Search for the cell housing the specified text and yield its [X, Y] center coordinate. 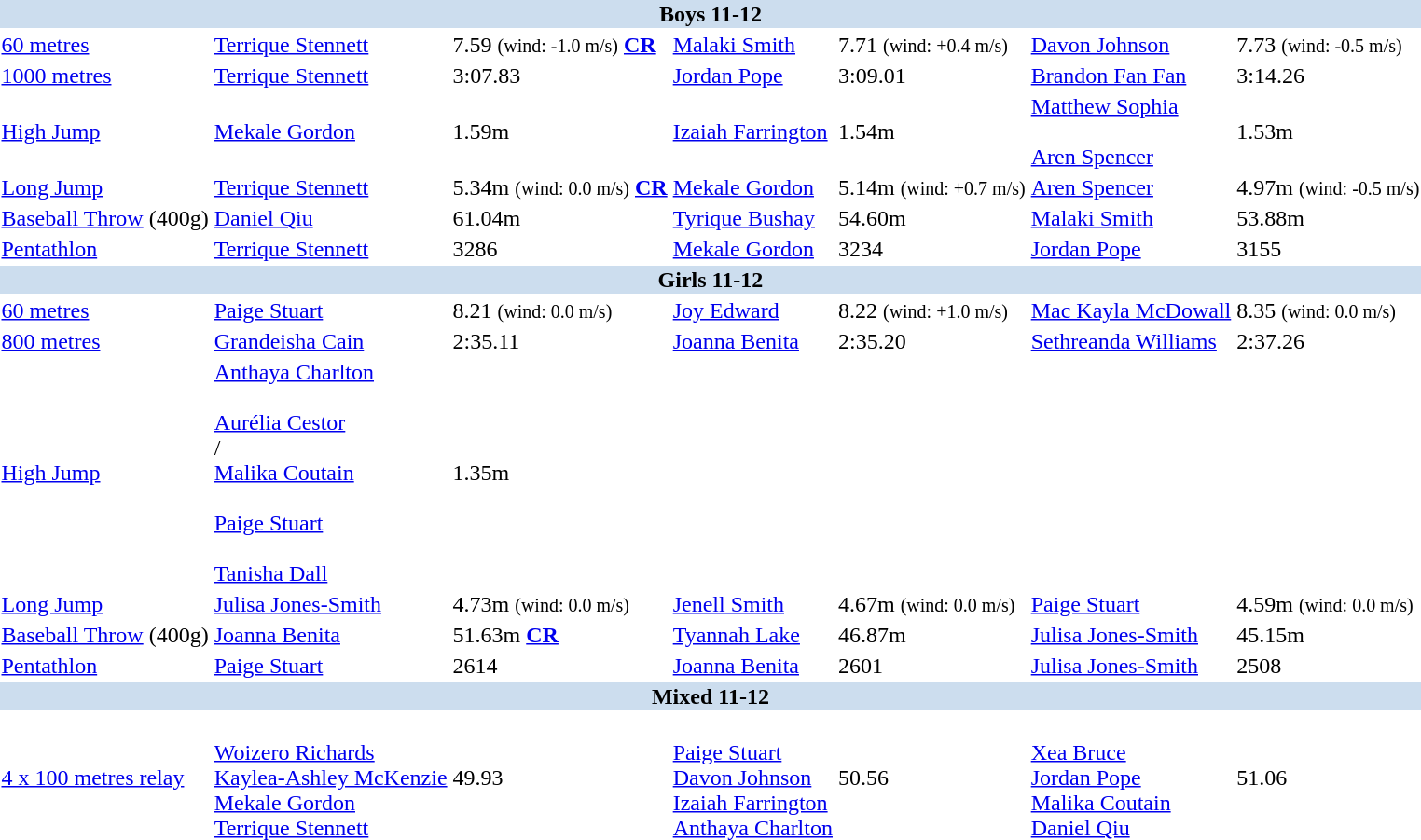
Tyannah Lake [752, 635]
45.15m [1328, 635]
Davon Johnson [1131, 45]
1.53m [1328, 131]
3:09.01 [931, 76]
Brandon Fan Fan [1131, 76]
3:14.26 [1328, 76]
Mixed 11-12 [710, 696]
46.87m [931, 635]
Boys 11-12 [710, 14]
Mac Kayla McDowall [1131, 310]
Girls 11-12 [710, 280]
7.73 (wind: -0.5 m/s) [1328, 45]
3155 [1328, 249]
1.35m [559, 473]
Aren Spencer [1131, 187]
Tyrique Bushay [752, 218]
Matthew Sophia Aren Spencer [1131, 131]
3:07.83 [559, 76]
4.59m (wind: 0.0 m/s) [1328, 604]
Joy Edward [752, 310]
2:35.11 [559, 341]
2614 [559, 666]
53.88m [1328, 218]
Sethreanda Williams [1131, 341]
5.14m (wind: +0.7 m/s) [931, 187]
Grandeisha Cain [330, 341]
54.60m [931, 218]
3286 [559, 249]
2508 [1328, 666]
51.63m CR [559, 635]
1.54m [931, 131]
4.73m (wind: 0.0 m/s) [559, 604]
8.22 (wind: +1.0 m/s) [931, 310]
Izaiah Farrington [752, 131]
4.67m (wind: 0.0 m/s) [931, 604]
3234 [931, 249]
800 metres [104, 341]
2:35.20 [931, 341]
2:37.26 [1328, 341]
Jenell Smith [752, 604]
Anthaya Charlton Aurélia Cestor / Malika Coutain Paige Stuart Tanisha Dall [330, 473]
4.97m (wind: -0.5 m/s) [1328, 187]
61.04m [559, 218]
1000 metres [104, 76]
5.34m (wind: 0.0 m/s) CR [559, 187]
2601 [931, 666]
8.21 (wind: 0.0 m/s) [559, 310]
Daniel Qiu [330, 218]
7.59 (wind: -1.0 m/s) CR [559, 45]
8.35 (wind: 0.0 m/s) [1328, 310]
1.59m [559, 131]
7.71 (wind: +0.4 m/s) [931, 45]
